Find where the given text appears and provide that cell's center as [x, y] coordinate. 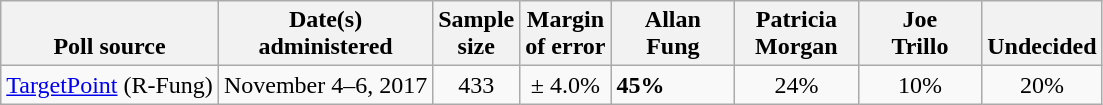
24% [797, 85]
Undecided [1042, 34]
20% [1042, 85]
10% [920, 85]
45% [673, 85]
Samplesize [476, 34]
TargetPoint (R-Fung) [110, 85]
± 4.0% [566, 85]
PatriciaMorgan [797, 34]
Date(s)administered [325, 34]
November 4–6, 2017 [325, 85]
AllanFung [673, 34]
Marginof error [566, 34]
Poll source [110, 34]
JoeTrillo [920, 34]
433 [476, 85]
